Provide the (X, Y) coordinate of the cell's center where the given text is located.  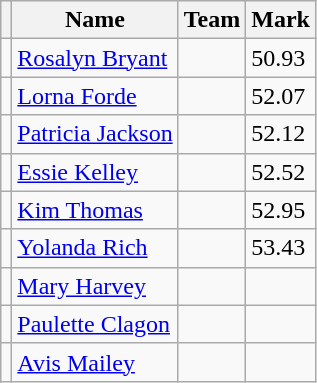
Essie Kelley (95, 172)
Yolanda Rich (95, 248)
Mary Harvey (95, 286)
Lorna Forde (95, 96)
52.07 (281, 96)
52.95 (281, 210)
Mark (281, 20)
Paulette Clagon (95, 324)
Name (95, 20)
Avis Mailey (95, 362)
52.12 (281, 134)
Team (212, 20)
50.93 (281, 58)
53.43 (281, 248)
Kim Thomas (95, 210)
Rosalyn Bryant (95, 58)
Patricia Jackson (95, 134)
52.52 (281, 172)
